Detect which cell encompasses the target text, then output its [X, Y] center coordinate. 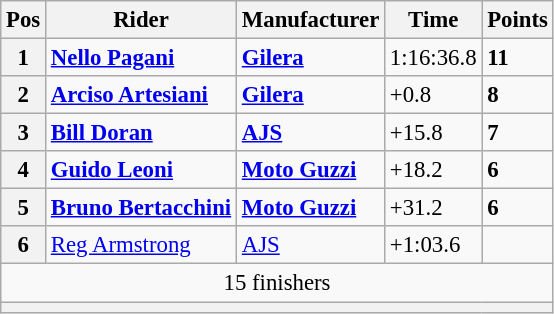
+31.2 [434, 208]
Bill Doran [142, 133]
Nello Pagani [142, 58]
Time [434, 20]
2 [24, 95]
+1:03.6 [434, 245]
Points [518, 20]
11 [518, 58]
8 [518, 95]
+15.8 [434, 133]
1 [24, 58]
3 [24, 133]
Reg Armstrong [142, 245]
1:16:36.8 [434, 58]
+18.2 [434, 170]
Manufacturer [310, 20]
Rider [142, 20]
Bruno Bertacchini [142, 208]
4 [24, 170]
5 [24, 208]
+0.8 [434, 95]
Guido Leoni [142, 170]
15 finishers [277, 283]
7 [518, 133]
Pos [24, 20]
Arciso Artesiani [142, 95]
